Extract the [x, y] coordinate from the center of the cell holding the provided text.  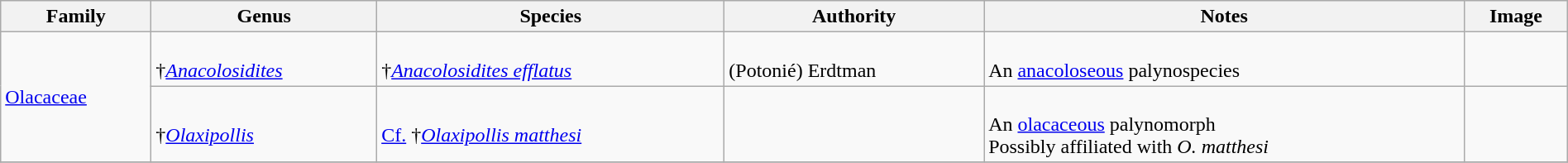
Family [76, 17]
Notes [1224, 17]
†Anacolosidites [265, 60]
Image [1517, 17]
An anacoloseous palynospecies [1224, 60]
(Potonié) Erdtman [854, 60]
Authority [854, 17]
†Olaxipollis [265, 124]
Species [551, 17]
An olacaceous palynomorph Possibly affiliated with O. matthesi [1224, 124]
Cf. †Olaxipollis matthesi [551, 124]
Olacaceae [76, 98]
Genus [265, 17]
†Anacolosidites efflatus [551, 60]
